Output the [x, y] coordinate of the center of the cell containing the given text.  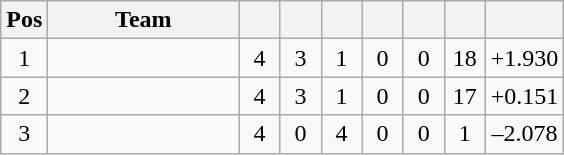
–2.078 [524, 134]
17 [464, 96]
+0.151 [524, 96]
Pos [24, 20]
Team [144, 20]
18 [464, 58]
2 [24, 96]
+1.930 [524, 58]
